Determine the (X, Y) coordinate at the center of the cell enclosing the given text.  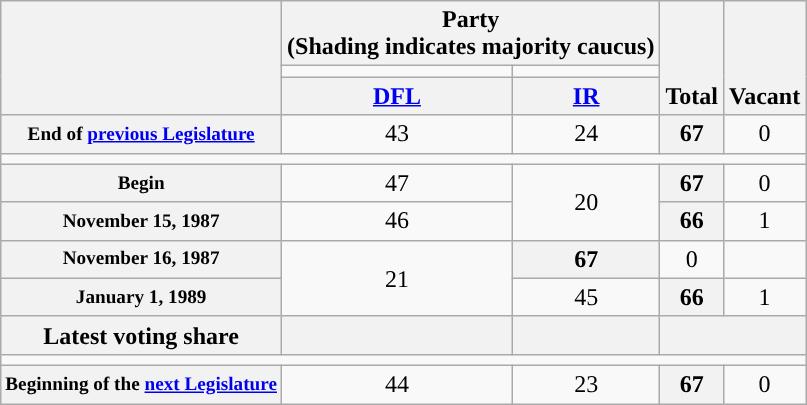
End of previous Legislature (142, 134)
January 1, 1989 (142, 297)
21 (398, 278)
DFL (398, 96)
43 (398, 134)
46 (398, 221)
45 (586, 297)
Party (Shading indicates majority caucus) (471, 34)
November 16, 1987 (142, 259)
IR (586, 96)
Latest voting share (142, 335)
20 (586, 202)
Beginning of the next Legislature (142, 384)
November 15, 1987 (142, 221)
24 (586, 134)
Vacant (764, 58)
Begin (142, 183)
44 (398, 384)
Total (692, 58)
47 (398, 183)
23 (586, 384)
